Identify which cell holds the provided text, then report its [X, Y] central coordinate. 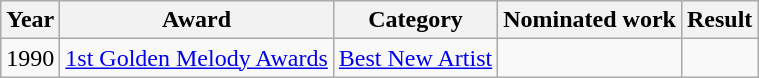
Result [719, 20]
Year [30, 20]
1st Golden Melody Awards [197, 58]
1990 [30, 58]
Nominated work [590, 20]
Award [197, 20]
Category [415, 20]
Best New Artist [415, 58]
